Detect which cell encompasses the target text, then output its [X, Y] center coordinate. 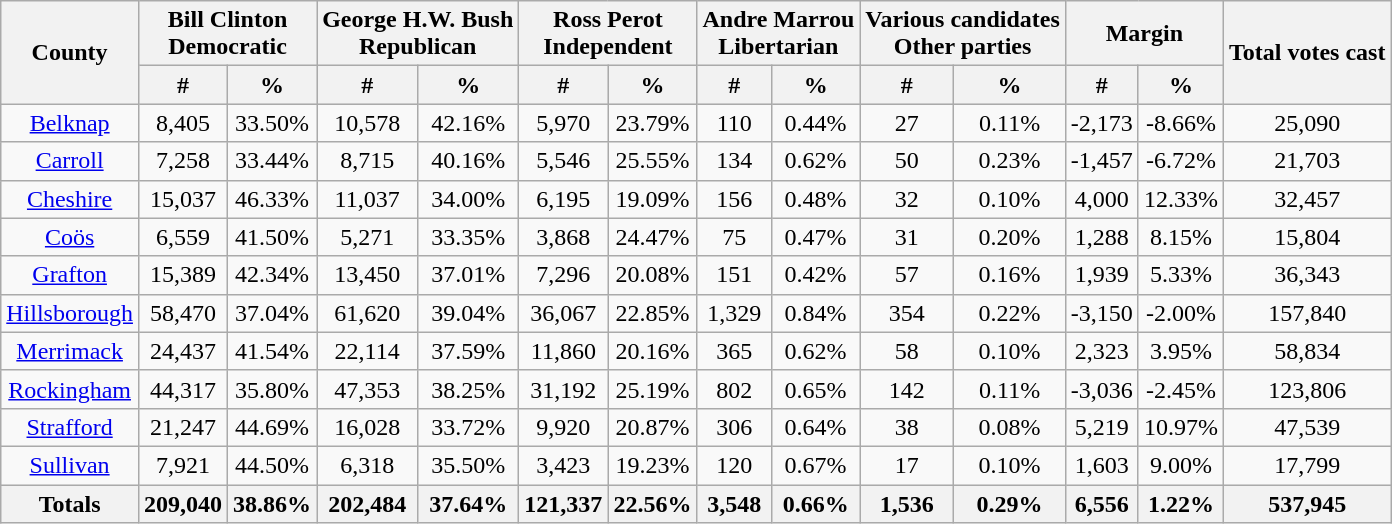
County [70, 52]
0.29% [1010, 503]
31,192 [564, 389]
58,470 [182, 313]
17,799 [1307, 465]
306 [734, 427]
12.33% [1180, 199]
-6.72% [1180, 161]
2,323 [1102, 351]
202,484 [368, 503]
0.23% [1010, 161]
142 [907, 389]
42.34% [272, 275]
19.09% [652, 199]
47,539 [1307, 427]
9,920 [564, 427]
75 [734, 237]
Coös [70, 237]
33.50% [272, 123]
37.01% [468, 275]
20.87% [652, 427]
5,970 [564, 123]
15,037 [182, 199]
20.16% [652, 351]
47,353 [368, 389]
1,536 [907, 503]
46.33% [272, 199]
1,603 [1102, 465]
-2.00% [1180, 313]
37.04% [272, 313]
24.47% [652, 237]
Strafford [70, 427]
15,389 [182, 275]
Merrimack [70, 351]
1,288 [1102, 237]
17 [907, 465]
41.50% [272, 237]
8.15% [1180, 237]
110 [734, 123]
61,620 [368, 313]
0.67% [815, 465]
0.20% [1010, 237]
-2,173 [1102, 123]
Hillsborough [70, 313]
5,271 [368, 237]
35.80% [272, 389]
5,546 [564, 161]
8,715 [368, 161]
36,343 [1307, 275]
19.23% [652, 465]
Belknap [70, 123]
38.25% [468, 389]
27 [907, 123]
123,806 [1307, 389]
6,556 [1102, 503]
25.55% [652, 161]
7,296 [564, 275]
44,317 [182, 389]
31 [907, 237]
22,114 [368, 351]
209,040 [182, 503]
0.65% [815, 389]
35.50% [468, 465]
Sullivan [70, 465]
5.33% [1180, 275]
1,939 [1102, 275]
20.08% [652, 275]
0.16% [1010, 275]
39.04% [468, 313]
3,548 [734, 503]
5,219 [1102, 427]
9.00% [1180, 465]
3,868 [564, 237]
Cheshire [70, 199]
41.54% [272, 351]
Margin [1144, 34]
36,067 [564, 313]
-3,150 [1102, 313]
0.42% [815, 275]
33.72% [468, 427]
57 [907, 275]
537,945 [1307, 503]
0.22% [1010, 313]
7,921 [182, 465]
Total votes cast [1307, 52]
1,329 [734, 313]
22.56% [652, 503]
156 [734, 199]
25,090 [1307, 123]
44.69% [272, 427]
40.16% [468, 161]
120 [734, 465]
38 [907, 427]
Carroll [70, 161]
7,258 [182, 161]
151 [734, 275]
-1,457 [1102, 161]
-8.66% [1180, 123]
Totals [70, 503]
38.86% [272, 503]
Rockingham [70, 389]
11,860 [564, 351]
23.79% [652, 123]
6,318 [368, 465]
10,578 [368, 123]
-3,036 [1102, 389]
1.22% [1180, 503]
15,804 [1307, 237]
3,423 [564, 465]
58,834 [1307, 351]
33.44% [272, 161]
8,405 [182, 123]
44.50% [272, 465]
24,437 [182, 351]
10.97% [1180, 427]
Various candidatesOther parties [963, 34]
6,195 [564, 199]
32,457 [1307, 199]
25.19% [652, 389]
Bill ClintonDemocratic [227, 34]
802 [734, 389]
365 [734, 351]
21,247 [182, 427]
354 [907, 313]
Ross PerotIndependent [608, 34]
Grafton [70, 275]
0.66% [815, 503]
157,840 [1307, 313]
42.16% [468, 123]
16,028 [368, 427]
4,000 [1102, 199]
George H.W. BushRepublican [418, 34]
3.95% [1180, 351]
0.48% [815, 199]
32 [907, 199]
37.64% [468, 503]
37.59% [468, 351]
13,450 [368, 275]
0.44% [815, 123]
134 [734, 161]
33.35% [468, 237]
0.47% [815, 237]
11,037 [368, 199]
0.08% [1010, 427]
121,337 [564, 503]
50 [907, 161]
6,559 [182, 237]
-2.45% [1180, 389]
Andre MarrouLibertarian [778, 34]
21,703 [1307, 161]
58 [907, 351]
22.85% [652, 313]
34.00% [468, 199]
0.84% [815, 313]
0.64% [815, 427]
